Locate the cell with the specified text and output its (X, Y) center coordinate. 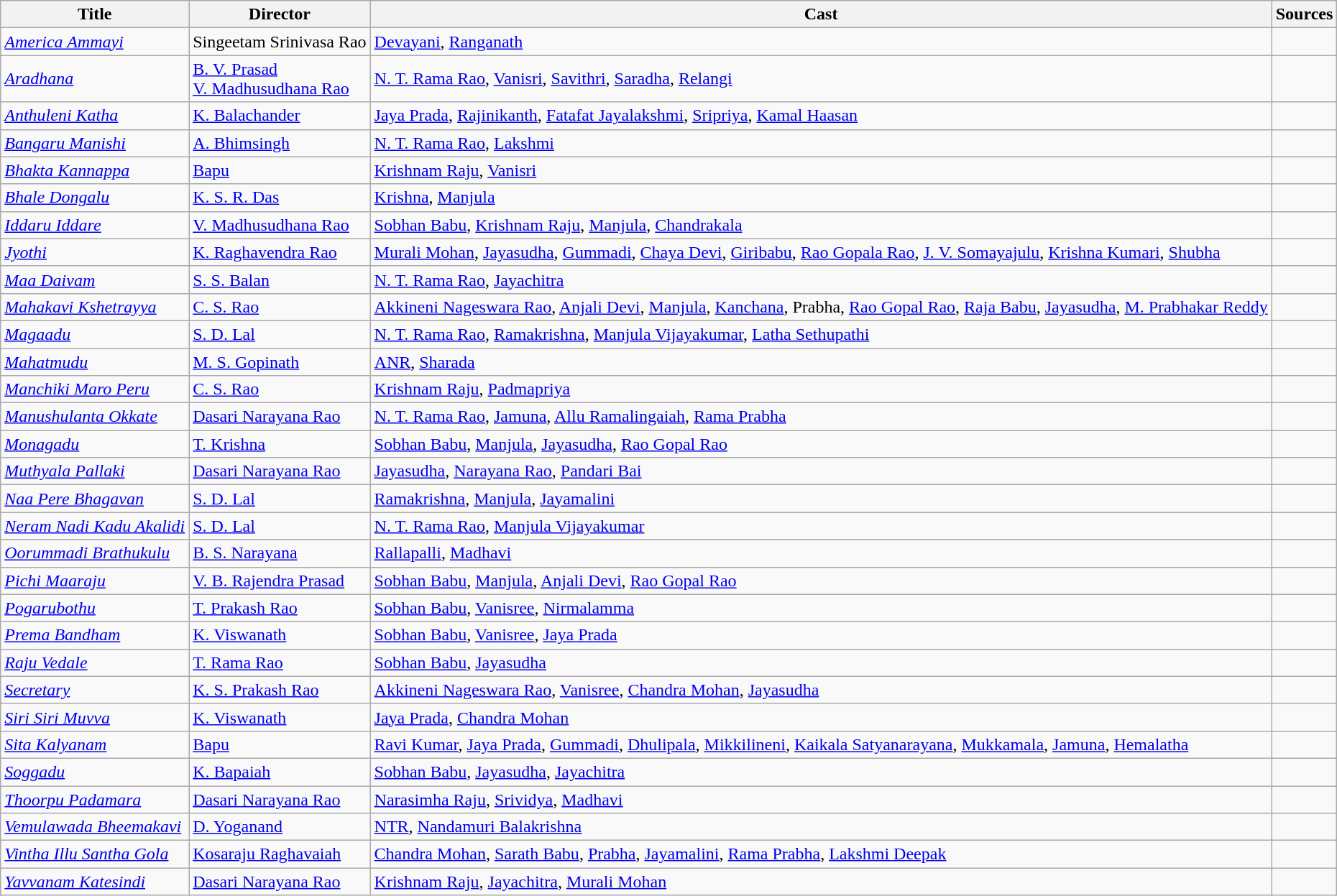
B. S. Narayana (280, 553)
N. T. Rama Rao, Ramakrishna, Manjula Vijayakumar, Latha Sethupathi (821, 334)
Magaadu (95, 334)
Pichi Maaraju (95, 581)
K. S. R. Das (280, 198)
V. Madhusudhana Rao (280, 225)
Thoorpu Padamara (95, 800)
K. S. Prakash Rao (280, 690)
Sobhan Babu, Jayasudha (821, 662)
Jaya Prada, Rajinikanth, Fatafat Jayalakshmi, Sripriya, Kamal Haasan (821, 116)
Sobhan Babu, Jayasudha, Jayachitra (821, 772)
Pogarubothu (95, 608)
Cast (821, 14)
Bangaru Manishi (95, 143)
T. Krishna (280, 444)
Naa Pere Bhagavan (95, 499)
Anthuleni Katha (95, 116)
V. B. Rajendra Prasad (280, 581)
Oorummadi Brathukulu (95, 553)
Ramakrishna, Manjula, Jayamalini (821, 499)
Aradhana (95, 79)
Murali Mohan, Jayasudha, Gummadi, Chaya Devi, Giribabu, Rao Gopala Rao, J. V. Somayajulu, Krishna Kumari, Shubha (821, 252)
Ravi Kumar, Jaya Prada, Gummadi, Dhulipala, Mikkilineni, Kaikala Satyanarayana, Mukkamala, Jamuna, Hemalatha (821, 744)
N. T. Rama Rao, Lakshmi (821, 143)
Kosaraju Raghavaiah (280, 854)
Iddaru Iddare (95, 225)
Narasimha Raju, Srividya, Madhavi (821, 800)
Bhale Dongalu (95, 198)
A. Bhimsingh (280, 143)
Krishnam Raju, Jayachitra, Murali Mohan (821, 882)
N. T. Rama Rao, Jamuna, Allu Ramalingaiah, Rama Prabha (821, 417)
Jayasudha, Narayana Rao, Pandari Bai (821, 471)
Prema Bandham (95, 635)
Krishnam Raju, Padmapriya (821, 389)
Muthyala Pallaki (95, 471)
Jyothi (95, 252)
K. Raghavendra Rao (280, 252)
Krishna, Manjula (821, 198)
T. Rama Rao (280, 662)
Rallapalli, Madhavi (821, 553)
Siri Siri Muvva (95, 717)
D. Yoganand (280, 827)
K. Bapaiah (280, 772)
Sobhan Babu, Manjula, Jayasudha, Rao Gopal Rao (821, 444)
Sobhan Babu, Vanisree, Jaya Prada (821, 635)
Sobhan Babu, Vanisree, Nirmalamma (821, 608)
K. Balachander (280, 116)
Soggadu (95, 772)
ANR, Sharada (821, 361)
N. T. Rama Rao, Manjula Vijayakumar (821, 526)
Chandra Mohan, Sarath Babu, Prabha, Jayamalini, Rama Prabha, Lakshmi Deepak (821, 854)
Jaya Prada, Chandra Mohan (821, 717)
Secretary (95, 690)
NTR, Nandamuri Balakrishna (821, 827)
Manchiki Maro Peru (95, 389)
M. S. Gopinath (280, 361)
Akkineni Nageswara Rao, Vanisree, Chandra Mohan, Jayasudha (821, 690)
B. V. Prasad V. Madhusudhana Rao (280, 79)
Manushulanta Okkate (95, 417)
N. T. Rama Rao, Vanisri, Savithri, Saradha, Relangi (821, 79)
Raju Vedale (95, 662)
Bhakta Kannappa (95, 170)
Director (280, 14)
Sobhan Babu, Manjula, Anjali Devi, Rao Gopal Rao (821, 581)
T. Prakash Rao (280, 608)
Vintha Illu Santha Gola (95, 854)
America Ammayi (95, 42)
Sobhan Babu, Krishnam Raju, Manjula, Chandrakala (821, 225)
Maa Daivam (95, 280)
S. S. Balan (280, 280)
Neram Nadi Kadu Akalidi (95, 526)
Devayani, Ranganath (821, 42)
Sources (1304, 14)
Sita Kalyanam (95, 744)
Yavvanam Katesindi (95, 882)
Vemulawada Bheemakavi (95, 827)
Krishnam Raju, Vanisri (821, 170)
Monagadu (95, 444)
Mahatmudu (95, 361)
N. T. Rama Rao, Jayachitra (821, 280)
Title (95, 14)
Mahakavi Kshetrayya (95, 307)
Singeetam Srinivasa Rao (280, 42)
Akkineni Nageswara Rao, Anjali Devi, Manjula, Kanchana, Prabha, Rao Gopal Rao, Raja Babu, Jayasudha, M. Prabhakar Reddy (821, 307)
